Find where the given text appears and provide that cell's center as [X, Y] coordinate. 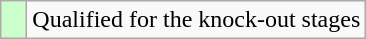
Qualified for the knock-out stages [196, 20]
